Find where the given text appears and provide that cell's center as [x, y] coordinate. 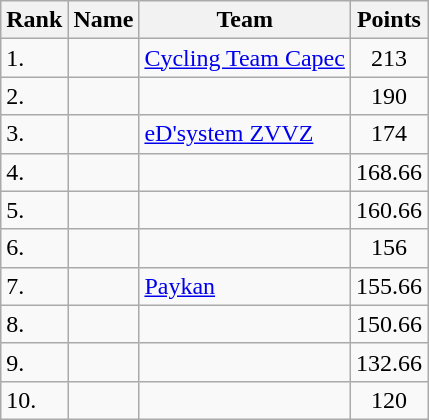
Cycling Team Capec [245, 58]
213 [388, 58]
Name [104, 20]
3. [34, 134]
8. [34, 324]
1. [34, 58]
eD'system ZVVZ [245, 134]
9. [34, 362]
160.66 [388, 210]
6. [34, 248]
2. [34, 96]
168.66 [388, 172]
156 [388, 248]
Rank [34, 20]
Points [388, 20]
190 [388, 96]
120 [388, 400]
10. [34, 400]
4. [34, 172]
150.66 [388, 324]
132.66 [388, 362]
Team [245, 20]
7. [34, 286]
155.66 [388, 286]
174 [388, 134]
5. [34, 210]
Paykan [245, 286]
